Output the (X, Y) coordinate of the center of the cell containing the given text.  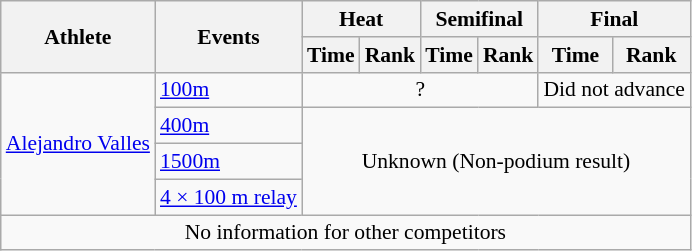
Semifinal (479, 19)
? (420, 90)
100m (228, 90)
4 × 100 m relay (228, 197)
Did not advance (614, 90)
Athlete (78, 36)
No information for other competitors (346, 233)
Alejandro Valles (78, 143)
400m (228, 126)
Final (614, 19)
1500m (228, 162)
Events (228, 36)
Heat (361, 19)
Unknown (Non-podium result) (496, 162)
